Determine the [X, Y] coordinate at the center of the cell enclosing the given text.  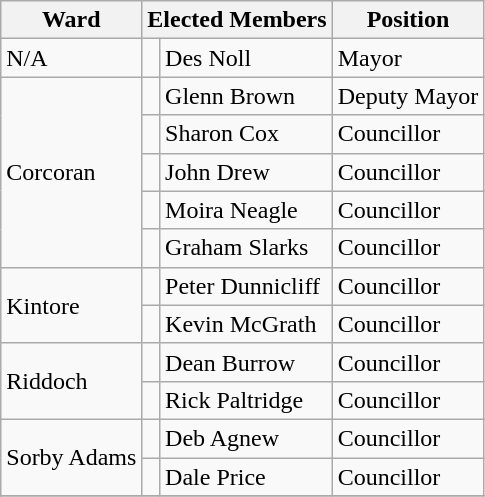
Kevin McGrath [246, 324]
Graham Slarks [246, 248]
Corcoran [72, 172]
Mayor [408, 58]
Peter Dunnicliff [246, 286]
N/A [72, 58]
Elected Members [237, 20]
Deputy Mayor [408, 96]
Riddoch [72, 381]
Sorby Adams [72, 457]
Glenn Brown [246, 96]
Position [408, 20]
Deb Agnew [246, 438]
Sharon Cox [246, 134]
Rick Paltridge [246, 400]
Dale Price [246, 477]
Des Noll [246, 58]
Dean Burrow [246, 362]
Kintore [72, 305]
Ward [72, 20]
Moira Neagle [246, 210]
John Drew [246, 172]
